For the text-containing cell, return its midpoint in [x, y] coordinate format. 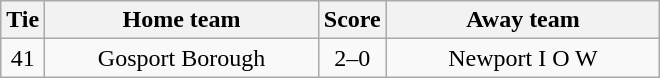
Score [352, 20]
2–0 [352, 58]
41 [23, 58]
Gosport Borough [182, 58]
Tie [23, 20]
Home team [182, 20]
Away team [523, 20]
Newport I O W [523, 58]
